Return [x, y] of the center of cell containing provided text 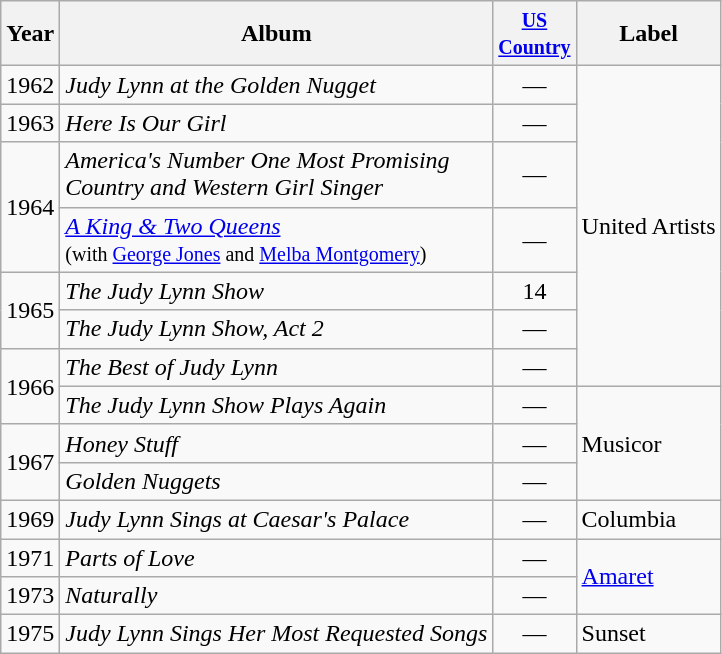
Honey Stuff [276, 443]
America's Number One Most PromisingCountry and Western Girl Singer [276, 174]
Naturally [276, 596]
1964 [30, 207]
Album [276, 34]
Judy Lynn at the Golden Nugget [276, 85]
1962 [30, 85]
Columbia [648, 519]
The Judy Lynn Show Plays Again [276, 405]
The Judy Lynn Show [276, 291]
United Artists [648, 226]
The Judy Lynn Show, Act 2 [276, 329]
1975 [30, 634]
Judy Lynn Sings at Caesar's Palace [276, 519]
A King & Two Queens(with George Jones and Melba Montgomery) [276, 240]
1969 [30, 519]
Year [30, 34]
1967 [30, 462]
Sunset [648, 634]
1966 [30, 386]
Here Is Our Girl [276, 123]
14 [534, 291]
Parts of Love [276, 557]
1971 [30, 557]
US Country [534, 34]
Golden Nuggets [276, 481]
Musicor [648, 443]
1965 [30, 310]
1973 [30, 596]
1963 [30, 123]
Amaret [648, 576]
Label [648, 34]
The Best of Judy Lynn [276, 367]
Judy Lynn Sings Her Most Requested Songs [276, 634]
